For the text-containing cell, return its midpoint in (X, Y) coordinate format. 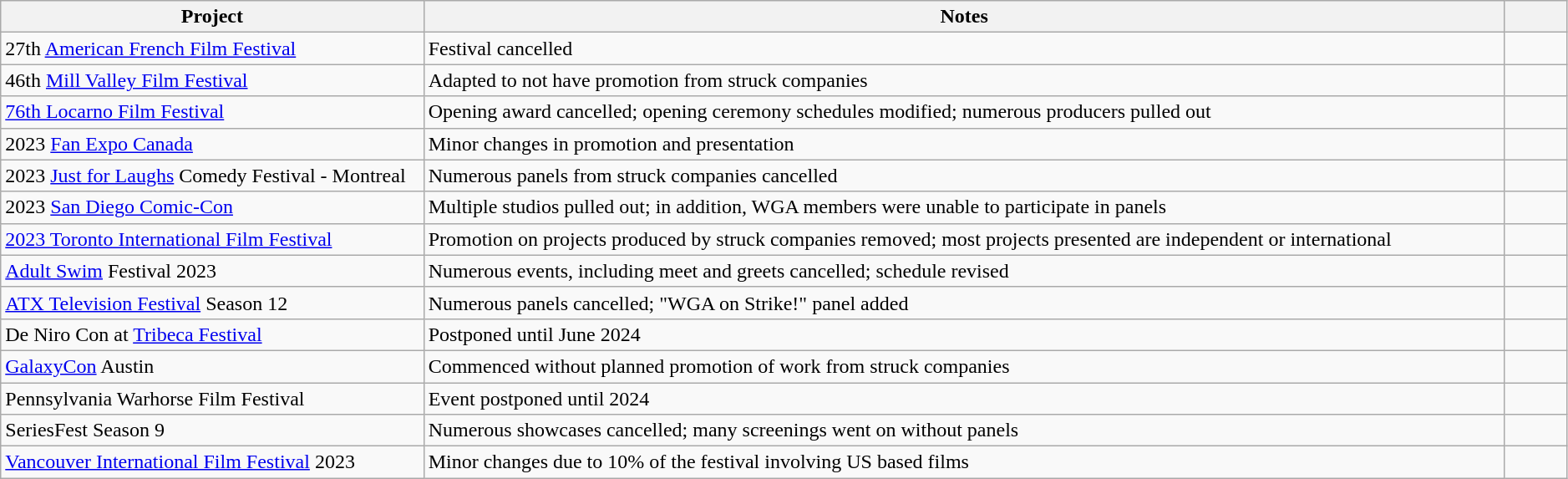
Numerous panels cancelled; "WGA on Strike!" panel added (964, 303)
Numerous panels from struck companies cancelled (964, 176)
Project (212, 17)
2023 San Diego Comic-Con (212, 207)
GalaxyCon Austin (212, 366)
ATX Television Festival Season 12 (212, 303)
2023 Fan Expo Canada (212, 144)
Notes (964, 17)
Vancouver International Film Festival 2023 (212, 462)
Minor changes due to 10% of the festival involving US based films (964, 462)
Commenced without planned promotion of work from struck companies (964, 366)
2023 Toronto International Film Festival (212, 239)
Opening award cancelled; opening ceremony schedules modified; numerous producers pulled out (964, 112)
Numerous showcases cancelled; many screenings went on without panels (964, 431)
Adult Swim Festival 2023 (212, 271)
De Niro Con at Tribeca Festival (212, 334)
Adapted to not have promotion from struck companies (964, 80)
46th Mill Valley Film Festival (212, 80)
Event postponed until 2024 (964, 399)
Multiple studios pulled out; in addition, WGA members were unable to participate in panels (964, 207)
Minor changes in promotion and presentation (964, 144)
2023 Just for Laughs Comedy Festival - Montreal (212, 176)
SeriesFest Season 9 (212, 431)
Pennsylvania Warhorse Film Festival (212, 399)
76th Locarno Film Festival (212, 112)
27th American French Film Festival (212, 48)
Promotion on projects produced by struck companies removed; most projects presented are independent or international (964, 239)
Numerous events, including meet and greets cancelled; schedule revised (964, 271)
Festival cancelled (964, 48)
Postponed until June 2024 (964, 334)
